Find where the given text appears and provide that cell's center as (X, Y) coordinate. 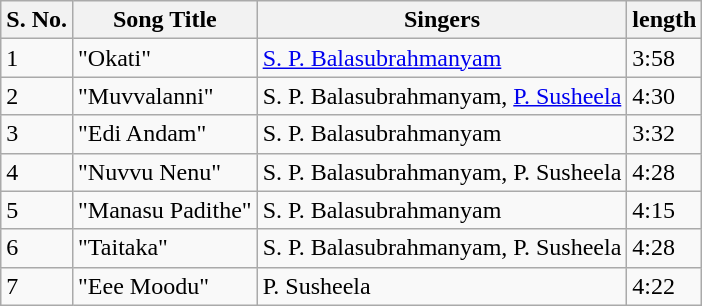
5 (37, 210)
4:22 (664, 286)
P. Susheela (442, 286)
3:32 (664, 134)
4:15 (664, 210)
"Nuvvu Nenu" (164, 172)
3:58 (664, 58)
"Muvvalanni" (164, 96)
1 (37, 58)
S. No. (37, 20)
"Okati" (164, 58)
"Eee Moodu" (164, 286)
6 (37, 248)
2 (37, 96)
"Edi Andam" (164, 134)
Singers (442, 20)
"Manasu Padithe" (164, 210)
Song Title (164, 20)
7 (37, 286)
4:30 (664, 96)
3 (37, 134)
length (664, 20)
4 (37, 172)
"Taitaka" (164, 248)
